Scan for the cell matching the given text and deliver its [x, y] coordinate at center. 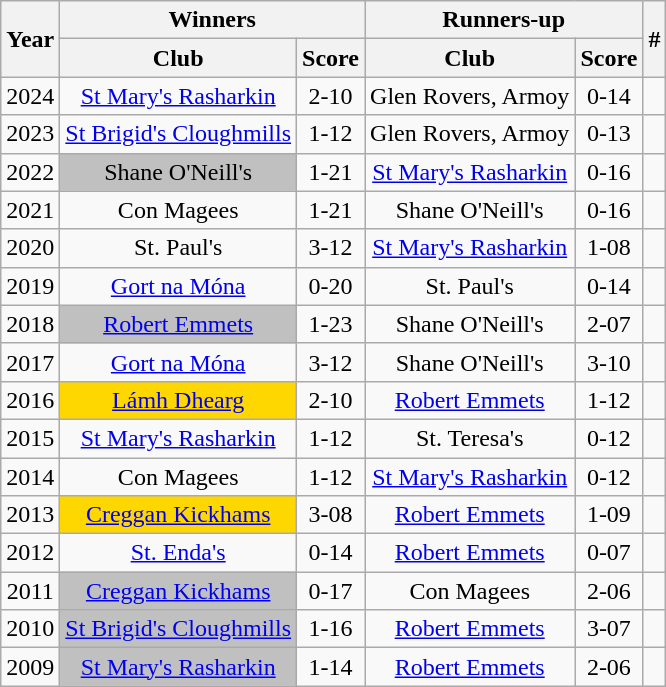
# [654, 39]
2019 [30, 286]
2018 [30, 324]
1-09 [609, 515]
Year [30, 39]
Lámh Dhearg [178, 400]
0-17 [331, 591]
2021 [30, 210]
0-20 [331, 286]
2011 [30, 591]
Runners-up [504, 20]
3-10 [609, 362]
2014 [30, 477]
St. Enda's [178, 553]
0-07 [609, 553]
2009 [30, 667]
1-16 [331, 629]
2017 [30, 362]
2016 [30, 400]
2020 [30, 248]
2012 [30, 553]
0-13 [609, 134]
3-07 [609, 629]
2024 [30, 96]
Winners [212, 20]
2010 [30, 629]
St. Teresa's [470, 438]
2023 [30, 134]
1-23 [331, 324]
2013 [30, 515]
2-07 [609, 324]
2015 [30, 438]
1-08 [609, 248]
2022 [30, 172]
3-08 [331, 515]
1-14 [331, 667]
